Scan for the cell matching the given text and deliver its (x, y) coordinate at center. 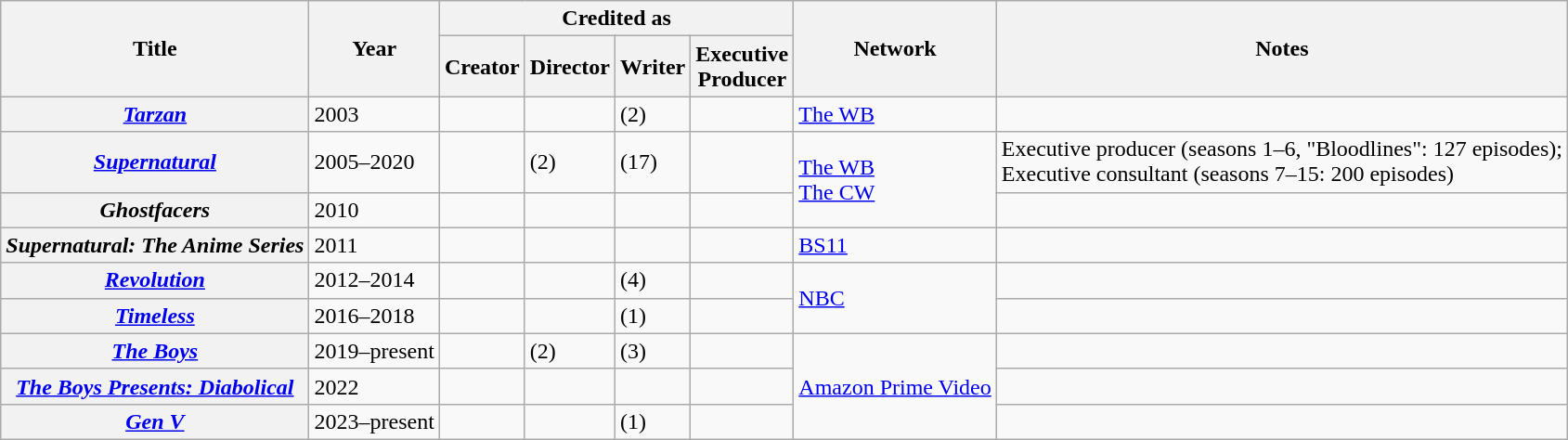
ExecutiveProducer (743, 67)
BS11 (895, 245)
Amazon Prime Video (895, 386)
NBC (895, 298)
Director (570, 67)
Writer (654, 67)
Creator (482, 67)
The WB (895, 114)
2005–2020 (374, 162)
Network (895, 48)
Supernatural (155, 162)
Tarzan (155, 114)
(3) (654, 351)
2003 (374, 114)
Executive producer (seasons 1–6, "Bloodlines": 127 episodes);Executive consultant (seasons 7–15: 200 episodes) (1281, 162)
Year (374, 48)
Notes (1281, 48)
2022 (374, 386)
2023–present (374, 421)
2012–2014 (374, 280)
Supernatural: The Anime Series (155, 245)
(17) (654, 162)
The Boys (155, 351)
Revolution (155, 280)
Credited as (616, 19)
Timeless (155, 316)
(4) (654, 280)
2010 (374, 210)
The Boys Presents: Diabolical (155, 386)
Ghostfacers (155, 210)
2019–present (374, 351)
2016–2018 (374, 316)
Gen V (155, 421)
Title (155, 48)
2011 (374, 245)
The WBThe CW (895, 180)
